Extract the (X, Y) coordinate from the center of the cell holding the provided text.  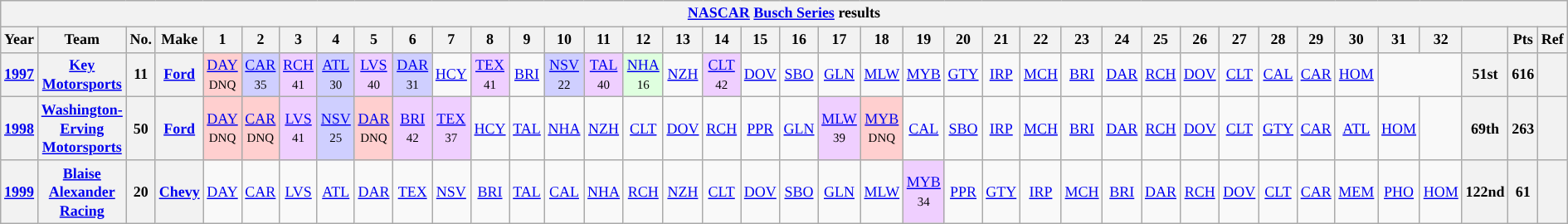
24 (1122, 40)
Key Motorsports (81, 75)
6 (413, 40)
Year (20, 40)
LVS (299, 192)
2 (261, 40)
50 (141, 129)
Ref (1552, 40)
5 (373, 40)
3 (299, 40)
MLW39 (840, 129)
Chevy (179, 192)
28 (1278, 40)
TAL40 (604, 75)
263 (1523, 129)
Team (81, 40)
MEM (1356, 192)
31 (1399, 40)
Pts (1523, 40)
18 (881, 40)
32 (1440, 40)
CARDNQ (261, 129)
17 (840, 40)
19 (924, 40)
16 (799, 40)
DAY (222, 192)
MYBDNQ (881, 129)
RCH41 (299, 75)
15 (760, 40)
NSV (451, 192)
NHA16 (643, 75)
22 (1041, 40)
21 (1001, 40)
LVS40 (373, 75)
Make (179, 40)
ATL30 (335, 75)
MYB34 (924, 192)
27 (1239, 40)
30 (1356, 40)
10 (564, 40)
Blaise Alexander Racing (81, 192)
PHO (1399, 192)
Washington-Erving Motorsports (81, 129)
CLT42 (722, 75)
TEX41 (489, 75)
DARDNQ (373, 129)
CAR35 (261, 75)
1999 (20, 192)
29 (1316, 40)
23 (1082, 40)
12 (643, 40)
26 (1200, 40)
NASCAR Busch Series results (784, 13)
DAR31 (413, 75)
TEX (413, 192)
13 (683, 40)
122nd (1485, 192)
NSV22 (564, 75)
1 (222, 40)
1997 (20, 75)
8 (489, 40)
9 (527, 40)
616 (1523, 75)
BRI42 (413, 129)
4 (335, 40)
7 (451, 40)
51st (1485, 75)
25 (1161, 40)
LVS41 (299, 129)
69th (1485, 129)
MYB (924, 75)
No. (141, 40)
NSV25 (335, 129)
TEX37 (451, 129)
1998 (20, 129)
14 (722, 40)
61 (1523, 192)
